Find where the given text appears and provide that cell's center as (X, Y) coordinate. 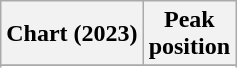
Chart (2023) (72, 34)
Peakposition (189, 34)
